Provide the [x, y] coordinate of the cell's center where the given text is located.  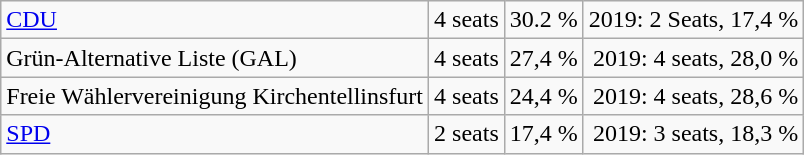
2019: 4 seats, 28,6 % [693, 96]
2019: 4 seats, 28,0 % [693, 58]
2 seats [467, 134]
17,4 % [544, 134]
Grün-Alternative Liste (GAL) [215, 58]
30.2 % [544, 20]
SPD [215, 134]
Freie Wählervereinigung Kirchentellinsfurt [215, 96]
24,4 % [544, 96]
27,4 % [544, 58]
2019: 2 Seats, 17,4 % [693, 20]
CDU [215, 20]
2019: 3 seats, 18,3 % [693, 134]
